For the text-containing cell, return its midpoint in (x, y) coordinate format. 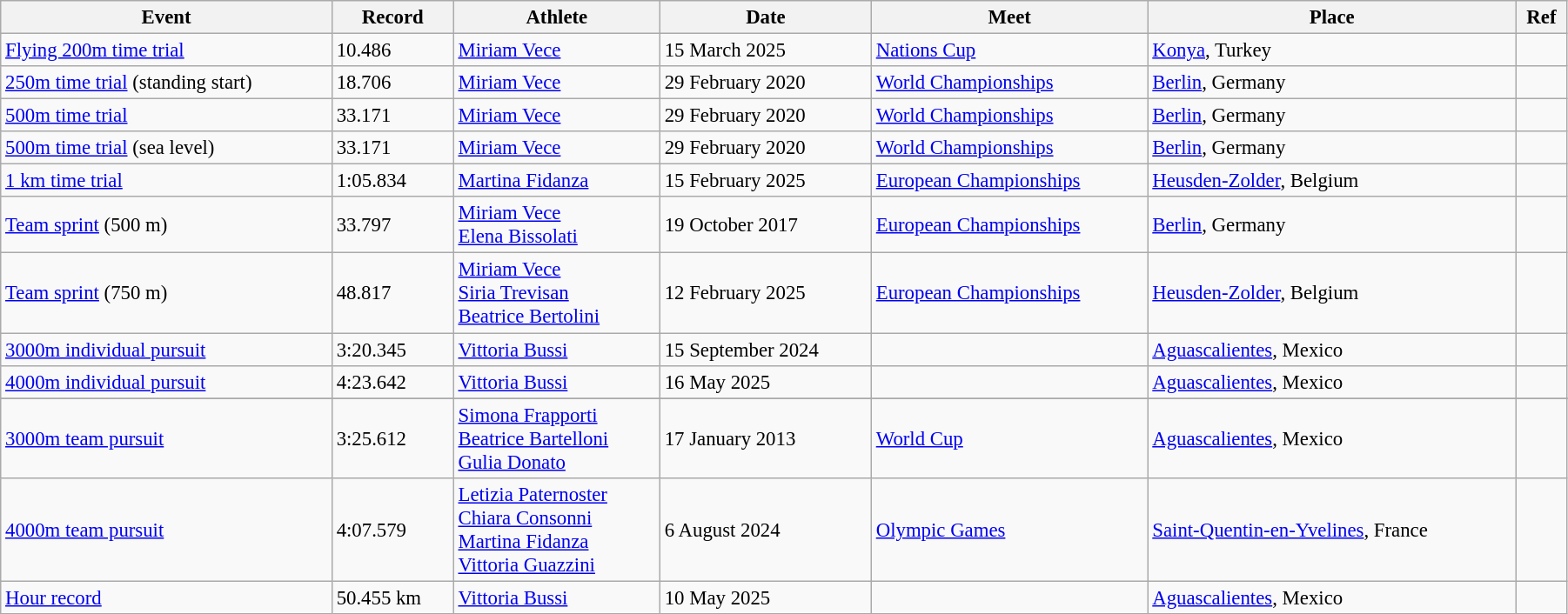
Saint-Quentin-en-Yvelines, France (1331, 529)
15 March 2025 (766, 50)
250m time trial (standing start) (167, 83)
1 km time trial (167, 181)
4:23.642 (392, 382)
15 February 2025 (766, 181)
50.455 km (392, 597)
Team sprint (750 m) (167, 293)
6 August 2024 (766, 529)
Place (1331, 17)
48.817 (392, 293)
Meet (1009, 17)
500m time trial (sea level) (167, 148)
500m time trial (167, 116)
12 February 2025 (766, 293)
Date (766, 17)
Olympic Games (1009, 529)
3:20.345 (392, 350)
1:05.834 (392, 181)
4000m team pursuit (167, 529)
Flying 200m time trial (167, 50)
18.706 (392, 83)
10 May 2025 (766, 597)
Miriam VeceSiria TrevisanBeatrice Bertolini (557, 293)
Event (167, 17)
Record (392, 17)
Martina Fidanza (557, 181)
4:07.579 (392, 529)
33.797 (392, 224)
4000m individual pursuit (167, 382)
19 October 2017 (766, 224)
Ref (1541, 17)
Letizia PaternosterChiara ConsonniMartina FidanzaVittoria Guazzini (557, 529)
10.486 (392, 50)
3:25.612 (392, 438)
Nations Cup (1009, 50)
World Cup (1009, 438)
Miriam VeceElena Bissolati (557, 224)
15 September 2024 (766, 350)
16 May 2025 (766, 382)
3000m individual pursuit (167, 350)
17 January 2013 (766, 438)
Konya, Turkey (1331, 50)
Team sprint (500 m) (167, 224)
Hour record (167, 597)
3000m team pursuit (167, 438)
Athlete (557, 17)
Simona FrapportiBeatrice BartelloniGulia Donato (557, 438)
